Capture the cell that displays the provided text and extract its [X, Y] central coordinate. 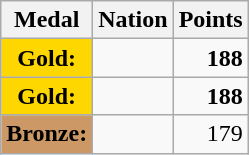
Bronze: [47, 134]
179 [210, 134]
Medal [47, 20]
Points [210, 20]
Nation [133, 20]
